Provide the (X, Y) coordinate of the cell's center where the given text is located.  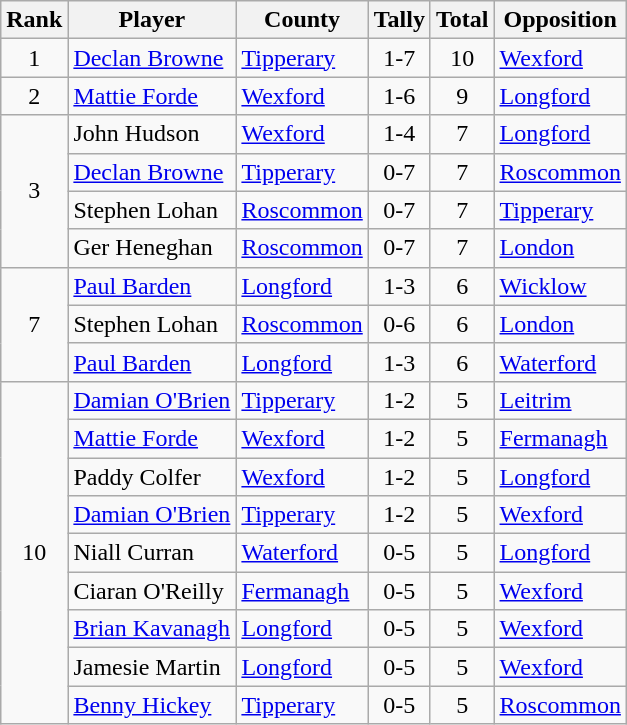
Ger Heneghan (152, 248)
Brian Kavanagh (152, 629)
3 (34, 191)
1-7 (399, 58)
Player (152, 20)
Paddy Colfer (152, 477)
2 (34, 96)
Leitrim (560, 400)
Tally (399, 20)
Rank (34, 20)
Jamesie Martin (152, 667)
Wicklow (560, 286)
Benny Hickey (152, 705)
John Hudson (152, 134)
Niall Curran (152, 553)
1-4 (399, 134)
Total (462, 20)
0-6 (399, 324)
Opposition (560, 20)
1 (34, 58)
County (302, 20)
1-6 (399, 96)
9 (462, 96)
Ciaran O'Reilly (152, 591)
